Detect which cell encompasses the target text, then output its (x, y) center coordinate. 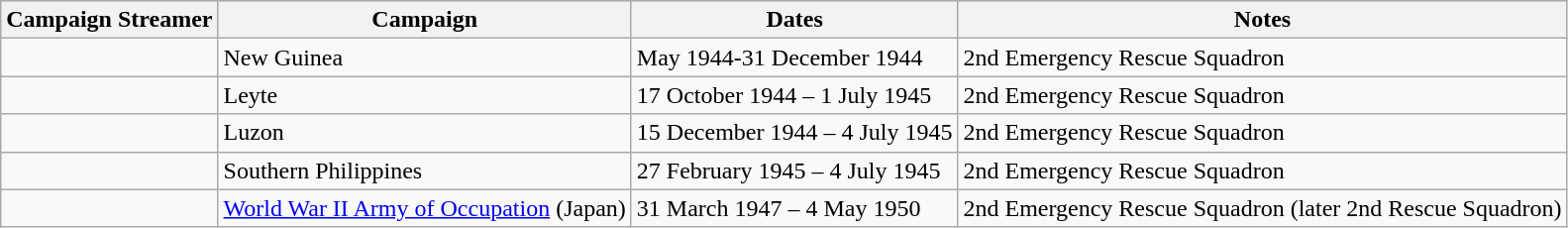
17 October 1944 – 1 July 1945 (794, 95)
Luzon (424, 133)
May 1944-31 December 1944 (794, 57)
2nd Emergency Rescue Squadron (later 2nd Rescue Squadron) (1262, 208)
27 February 1945 – 4 July 1945 (794, 171)
31 March 1947 – 4 May 1950 (794, 208)
Campaign Streamer (109, 20)
Notes (1262, 20)
World War II Army of Occupation (Japan) (424, 208)
15 December 1944 – 4 July 1945 (794, 133)
New Guinea (424, 57)
Campaign (424, 20)
Leyte (424, 95)
Southern Philippines (424, 171)
Dates (794, 20)
